Detect which cell encompasses the target text, then output its (x, y) center coordinate. 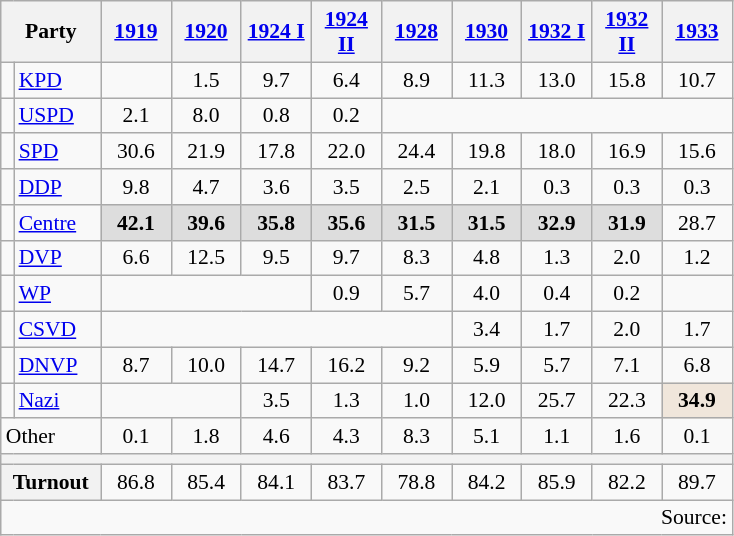
10.0 (206, 365)
28.7 (697, 223)
30.6 (136, 152)
1.6 (627, 437)
15.8 (627, 80)
Turnout (51, 482)
1.1 (557, 437)
9.8 (136, 187)
22.0 (346, 152)
16.2 (346, 365)
13.0 (557, 80)
15.6 (697, 152)
0.8 (276, 116)
83.7 (346, 482)
24.4 (416, 152)
6.6 (136, 258)
4.6 (276, 437)
84.2 (487, 482)
35.8 (276, 223)
KPD (58, 80)
31.9 (627, 223)
1.0 (416, 401)
85.9 (557, 482)
11.3 (487, 80)
32.9 (557, 223)
1924 I (276, 32)
1.8 (206, 437)
4.7 (206, 187)
34.9 (697, 401)
85.4 (206, 482)
82.2 (627, 482)
7.1 (627, 365)
USPD (58, 116)
78.8 (416, 482)
12.5 (206, 258)
4.8 (487, 258)
17.8 (276, 152)
1.5 (206, 80)
10.7 (697, 80)
39.6 (206, 223)
16.9 (627, 152)
1919 (136, 32)
0.9 (346, 294)
35.6 (346, 223)
3.4 (487, 330)
SPD (58, 152)
84.1 (276, 482)
5.1 (487, 437)
1932 II (627, 32)
42.1 (136, 223)
0.4 (557, 294)
89.7 (697, 482)
9.5 (276, 258)
22.3 (627, 401)
4.0 (487, 294)
CSVD (58, 330)
1933 (697, 32)
Nazi (58, 401)
14.7 (276, 365)
WP (58, 294)
8.0 (206, 116)
25.7 (557, 401)
6.4 (346, 80)
DVP (58, 258)
1928 (416, 32)
1932 I (557, 32)
Centre (58, 223)
86.8 (136, 482)
DDP (58, 187)
6.8 (697, 365)
18.0 (557, 152)
1920 (206, 32)
9.2 (416, 365)
4.3 (346, 437)
1924 II (346, 32)
1.2 (697, 258)
12.0 (487, 401)
DNVP (58, 365)
5.9 (487, 365)
1930 (487, 32)
8.9 (416, 80)
2.5 (416, 187)
19.8 (487, 152)
8.7 (136, 365)
Source: (366, 518)
Other (51, 437)
21.9 (206, 152)
3.6 (276, 187)
Party (51, 32)
